Search for the cell housing the specified text and yield its [x, y] center coordinate. 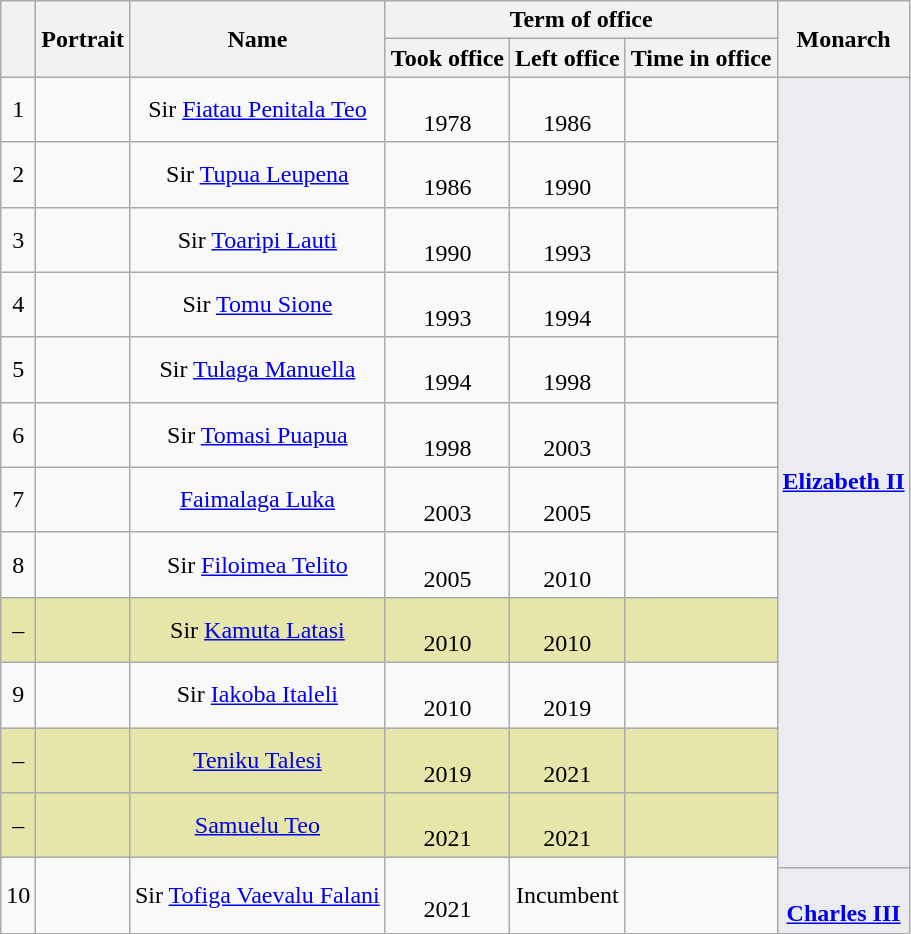
Sir Filoimea Telito [257, 564]
Left office [567, 58]
Elizabeth II [844, 468]
1978 [447, 110]
Samuelu Teo [257, 826]
9 [18, 694]
Sir Tomu Sione [257, 304]
Portrait [83, 39]
Faimalaga Luka [257, 500]
Sir Tofiga Vaevalu Falani [257, 896]
6 [18, 434]
5 [18, 370]
Incumbent [567, 896]
4 [18, 304]
10 [18, 896]
7 [18, 500]
Sir Iakoba Italeli [257, 694]
Time in office [701, 58]
Sir Tupua Leupena [257, 174]
Charles III [844, 900]
Teniku Talesi [257, 760]
Sir Fiatau Penitala Teo [257, 110]
Sir Kamuta Latasi [257, 630]
Monarch [844, 39]
2 [18, 174]
1 [18, 110]
Sir Tomasi Puapua [257, 434]
Term of office [581, 20]
8 [18, 564]
3 [18, 240]
Took office [447, 58]
Sir Tulaga Manuella [257, 370]
Sir Toaripi Lauti [257, 240]
Name [257, 39]
